Pinpoint the cell where the given text exists, returning its (x, y) midpoint coordinate. 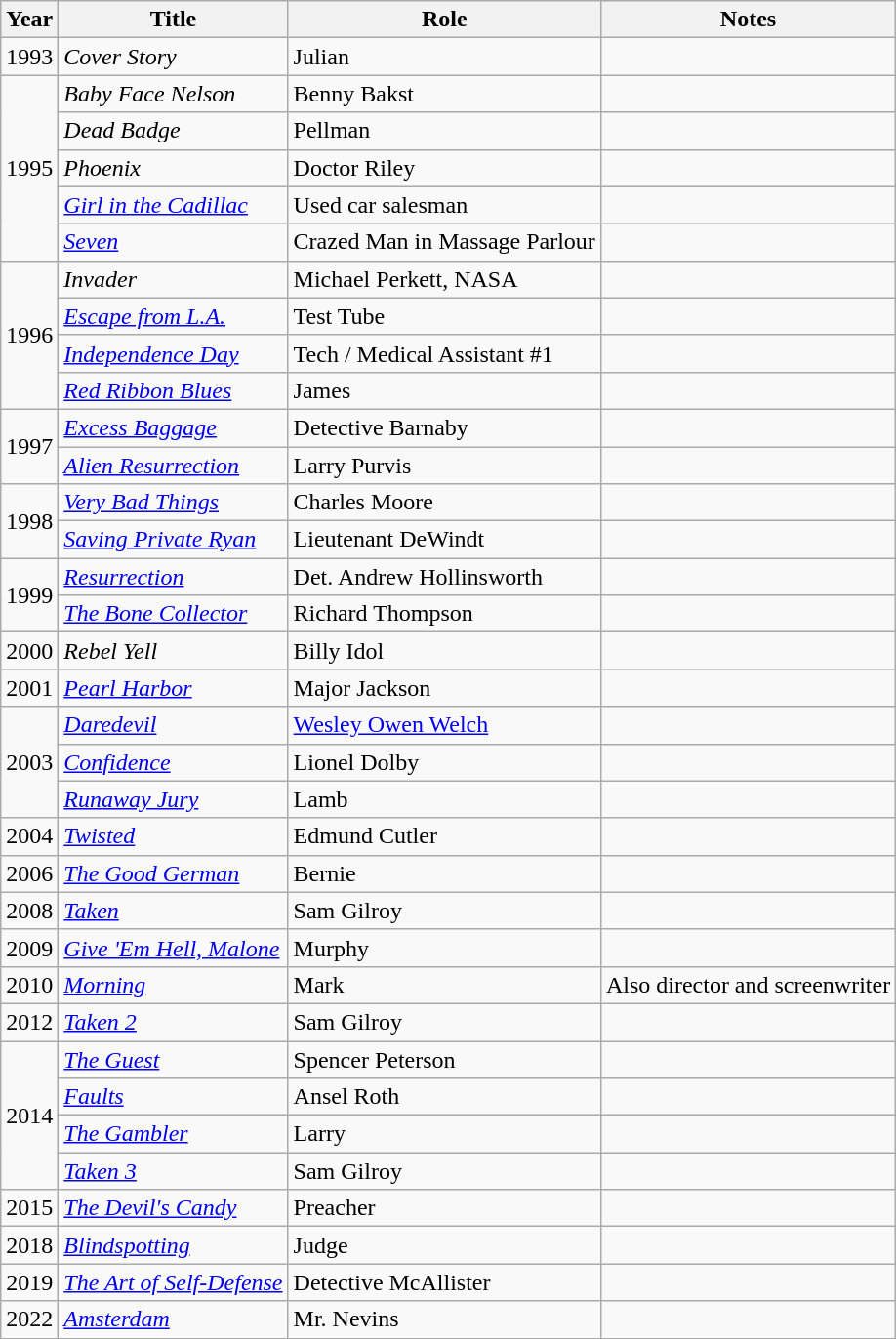
Blindspotting (174, 1245)
Girl in the Cadillac (174, 205)
Preacher (444, 1208)
Larry Purvis (444, 466)
Pearl Harbor (174, 688)
Bernie (444, 873)
Notes (748, 20)
Tech / Medical Assistant #1 (444, 353)
Detective McAllister (444, 1282)
Mark (444, 985)
Amsterdam (174, 1319)
Independence Day (174, 353)
Lieutenant DeWindt (444, 540)
1999 (29, 595)
2006 (29, 873)
2019 (29, 1282)
Resurrection (174, 577)
Very Bad Things (174, 503)
Taken (174, 911)
1998 (29, 521)
Alien Resurrection (174, 466)
Dead Badge (174, 131)
Crazed Man in Massage Parlour (444, 242)
Confidence (174, 762)
Test Tube (444, 316)
Major Jackson (444, 688)
Baby Face Nelson (174, 94)
2001 (29, 688)
Ansel Roth (444, 1097)
Twisted (174, 836)
Cover Story (174, 57)
Edmund Cutler (444, 836)
2009 (29, 948)
2010 (29, 985)
The Bone Collector (174, 614)
Invader (174, 279)
Rebel Yell (174, 651)
Used car salesman (444, 205)
Det. Andrew Hollinsworth (444, 577)
Richard Thompson (444, 614)
Billy Idol (444, 651)
2004 (29, 836)
2012 (29, 1022)
Michael Perkett, NASA (444, 279)
Mr. Nevins (444, 1319)
Faults (174, 1097)
Pellman (444, 131)
Spencer Peterson (444, 1059)
Lamb (444, 799)
The Good German (174, 873)
Lionel Dolby (444, 762)
2003 (29, 762)
2014 (29, 1115)
1995 (29, 168)
1997 (29, 446)
1996 (29, 335)
Saving Private Ryan (174, 540)
Also director and screenwriter (748, 985)
The Art of Self-Defense (174, 1282)
The Guest (174, 1059)
Morning (174, 985)
Title (174, 20)
Murphy (444, 948)
2000 (29, 651)
James (444, 390)
Doctor Riley (444, 168)
Year (29, 20)
Charles Moore (444, 503)
2015 (29, 1208)
Excess Baggage (174, 427)
Larry (444, 1134)
Phoenix (174, 168)
Daredevil (174, 725)
Taken 3 (174, 1171)
Taken 2 (174, 1022)
Give 'Em Hell, Malone (174, 948)
Judge (444, 1245)
Escape from L.A. (174, 316)
Role (444, 20)
2008 (29, 911)
Wesley Owen Welch (444, 725)
Seven (174, 242)
Red Ribbon Blues (174, 390)
Detective Barnaby (444, 427)
2018 (29, 1245)
The Gambler (174, 1134)
The Devil's Candy (174, 1208)
Julian (444, 57)
2022 (29, 1319)
Benny Bakst (444, 94)
Runaway Jury (174, 799)
1993 (29, 57)
